Detect which cell encompasses the target text, then output its [x, y] center coordinate. 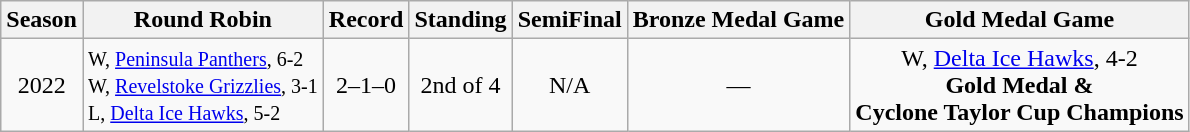
Round Robin [202, 20]
Gold Medal Game [1020, 20]
— [738, 85]
Season [42, 20]
W, Peninsula Panthers, 6-2W, Revelstoke Grizzlies, 3-1L, Delta Ice Hawks, 5-2 [202, 85]
Record [366, 20]
2nd of 4 [460, 85]
2–1–0 [366, 85]
2022 [42, 85]
W, Delta Ice Hawks, 4-2Gold Medal & Cyclone Taylor Cup Champions [1020, 85]
SemiFinal [570, 20]
Standing [460, 20]
N/A [570, 85]
Bronze Medal Game [738, 20]
